Extract the [X, Y] coordinate from the center of the cell holding the provided text.  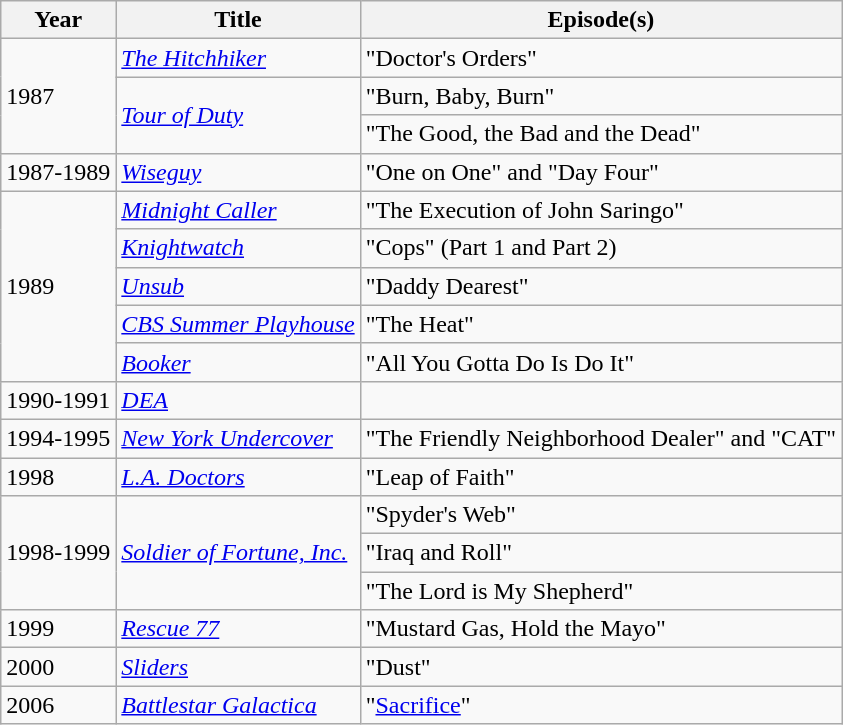
DEA [238, 400]
"The Execution of John Saringo" [600, 210]
1994-1995 [58, 438]
Battlestar Galactica [238, 705]
"Daddy Dearest" [600, 286]
"Leap of Faith" [600, 477]
1998 [58, 477]
Midnight Caller [238, 210]
Knightwatch [238, 248]
"All You Gotta Do Is Do It" [600, 362]
2000 [58, 667]
1990-1991 [58, 400]
Sliders [238, 667]
Title [238, 20]
"Sacrifice" [600, 705]
"Burn, Baby, Burn" [600, 96]
Episode(s) [600, 20]
"The Good, the Bad and the Dead" [600, 134]
New York Undercover [238, 438]
Tour of Duty [238, 115]
Booker [238, 362]
1999 [58, 629]
Rescue 77 [238, 629]
"One on One" and "Day Four" [600, 172]
"Mustard Gas, Hold the Mayo" [600, 629]
CBS Summer Playhouse [238, 324]
Soldier of Fortune, Inc. [238, 553]
"Dust" [600, 667]
"The Heat" [600, 324]
2006 [58, 705]
1989 [58, 286]
"Spyder's Web" [600, 515]
The Hitchhiker [238, 58]
Wiseguy [238, 172]
1987 [58, 96]
1998-1999 [58, 553]
1987-1989 [58, 172]
"Doctor's Orders" [600, 58]
Year [58, 20]
"The Lord is My Shepherd" [600, 591]
Unsub [238, 286]
"Iraq and Roll" [600, 553]
"The Friendly Neighborhood Dealer" and "CAT" [600, 438]
"Cops" (Part 1 and Part 2) [600, 248]
L.A. Doctors [238, 477]
